Identify which cell holds the provided text, then report its [x, y] central coordinate. 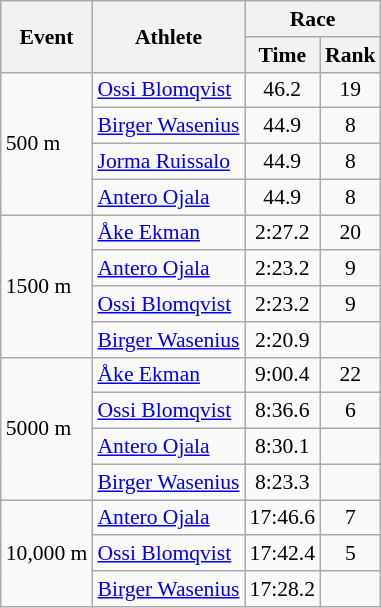
9:00.4 [282, 375]
10,000 m [47, 554]
Jorma Ruissalo [168, 162]
2:20.9 [282, 340]
Rank [350, 55]
500 m [47, 143]
5000 m [47, 428]
6 [350, 411]
2:27.2 [282, 233]
Event [47, 36]
46.2 [282, 90]
Athlete [168, 36]
17:46.6 [282, 518]
8:36.6 [282, 411]
Time [282, 55]
22 [350, 375]
19 [350, 90]
17:42.4 [282, 554]
8:23.3 [282, 482]
20 [350, 233]
1500 m [47, 286]
Race [313, 19]
5 [350, 554]
7 [350, 518]
17:28.2 [282, 589]
8:30.1 [282, 447]
